Find where the given text appears and provide that cell's center as (x, y) coordinate. 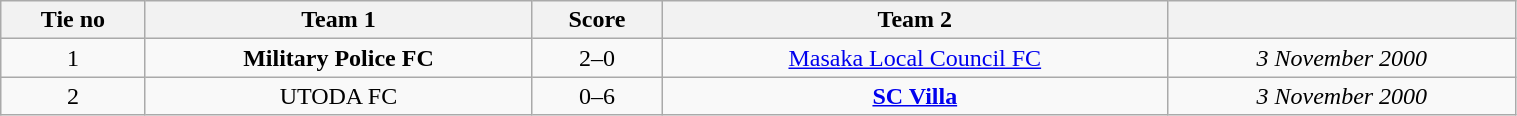
Team 2 (915, 20)
0–6 (597, 96)
1 (73, 58)
Team 1 (338, 20)
Tie no (73, 20)
Military Police FC (338, 58)
SC Villa (915, 96)
2–0 (597, 58)
UTODA FC (338, 96)
Score (597, 20)
Masaka Local Council FC (915, 58)
2 (73, 96)
